Capture the cell that displays the provided text and extract its [x, y] central coordinate. 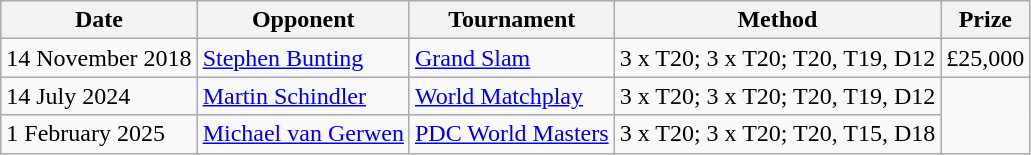
Martin Schindler [303, 96]
Method [778, 20]
World Matchplay [512, 96]
14 November 2018 [99, 58]
14 July 2024 [99, 96]
3 x T20; 3 x T20; T20, T15, D18 [778, 134]
Tournament [512, 20]
1 February 2025 [99, 134]
Date [99, 20]
Michael van Gerwen [303, 134]
Stephen Bunting [303, 58]
Prize [986, 20]
PDC World Masters [512, 134]
£25,000 [986, 58]
Opponent [303, 20]
Grand Slam [512, 58]
